Return the [x, y] coordinate for the center point of the cell that contains the specified text.  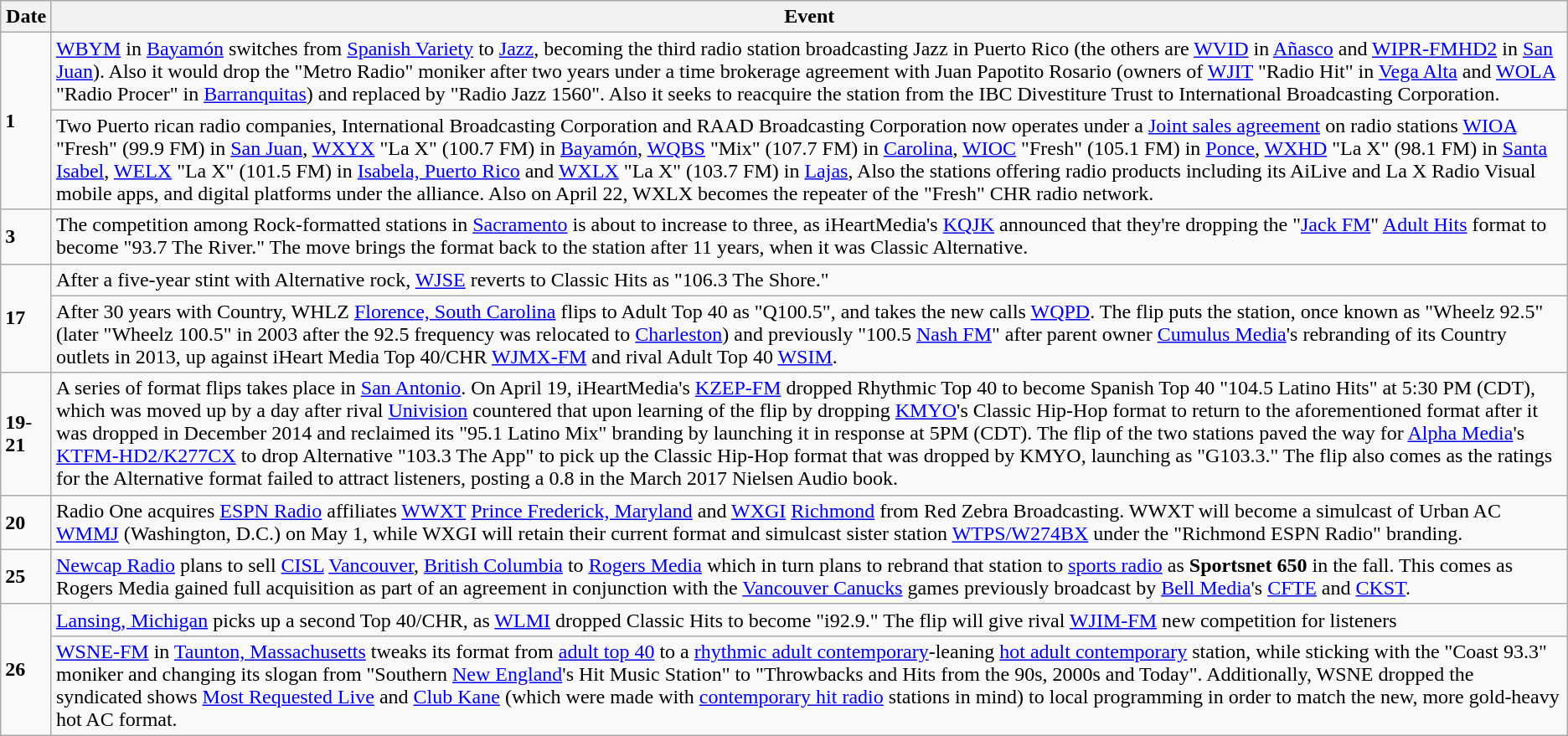
25 [27, 576]
After a five-year stint with Alternative rock, WJSE reverts to Classic Hits as "106.3 The Shore." [809, 280]
Date [27, 17]
17 [27, 318]
1 [27, 121]
20 [27, 522]
26 [27, 670]
Event [809, 17]
3 [27, 236]
19-21 [27, 434]
